For the text-containing cell, return its midpoint in (X, Y) coordinate format. 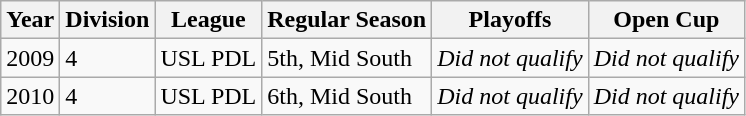
2010 (30, 96)
6th, Mid South (347, 96)
Open Cup (666, 20)
League (208, 20)
Division (108, 20)
Playoffs (510, 20)
5th, Mid South (347, 58)
2009 (30, 58)
Year (30, 20)
Regular Season (347, 20)
